Provide the (X, Y) coordinate of the cell's center where the given text is located.  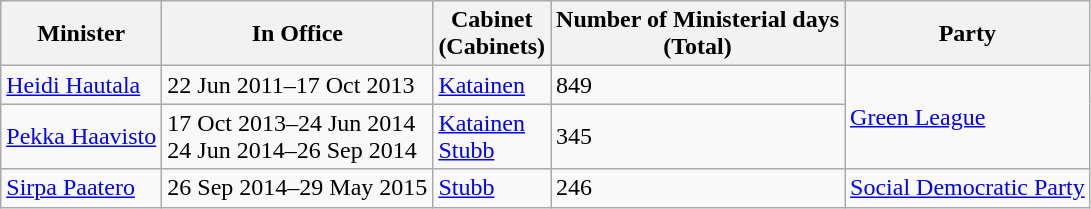
246 (698, 188)
26 Sep 2014–29 May 2015 (298, 188)
Minister (82, 34)
Social Democratic Party (968, 188)
345 (698, 136)
Number of Ministerial days (Total) (698, 34)
17 Oct 2013–24 Jun 201424 Jun 2014–26 Sep 2014 (298, 136)
Heidi Hautala (82, 85)
Cabinet(Cabinets) (492, 34)
Sirpa Paatero (82, 188)
Katainen (492, 85)
KatainenStubb (492, 136)
Party (968, 34)
Pekka Haavisto (82, 136)
Green League (968, 118)
849 (698, 85)
22 Jun 2011–17 Oct 2013 (298, 85)
Stubb (492, 188)
In Office (298, 34)
